Determine the (x, y) coordinate at the center of the cell enclosing the given text.  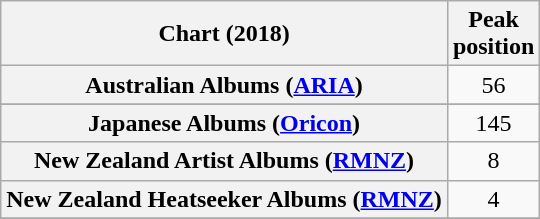
Japanese Albums (Oricon) (224, 123)
New Zealand Heatseeker Albums (RMNZ) (224, 199)
56 (493, 85)
4 (493, 199)
Peak position (493, 34)
Australian Albums (ARIA) (224, 85)
New Zealand Artist Albums (RMNZ) (224, 161)
Chart (2018) (224, 34)
145 (493, 123)
8 (493, 161)
